Locate the cell with the specified text and output its (X, Y) center coordinate. 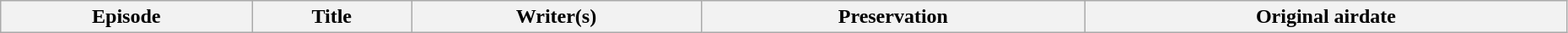
Original airdate (1326, 17)
Writer(s) (557, 17)
Title (332, 17)
Preservation (892, 17)
Episode (127, 17)
